From the cell containing the given text, extract its center point as (X, Y) coordinate. 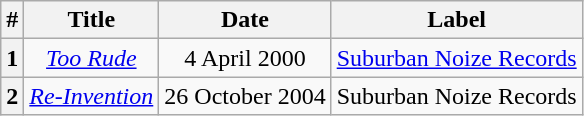
26 October 2004 (245, 96)
1 (12, 58)
Too Rude (92, 58)
Label (456, 20)
# (12, 20)
Re-Invention (92, 96)
4 April 2000 (245, 58)
2 (12, 96)
Date (245, 20)
Title (92, 20)
